For the text-containing cell, return its midpoint in [X, Y] coordinate format. 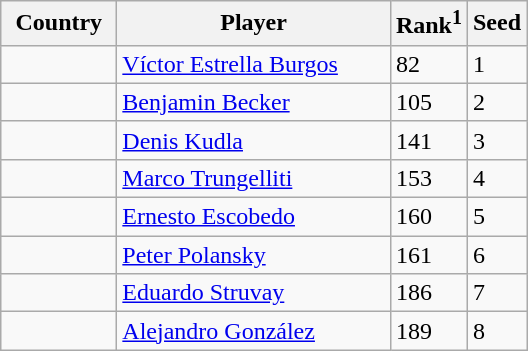
Benjamin Becker [254, 102]
3 [496, 140]
Player [254, 24]
Ernesto Escobedo [254, 217]
Seed [496, 24]
8 [496, 331]
Denis Kudla [254, 140]
7 [496, 293]
Marco Trungelliti [254, 178]
186 [428, 293]
Peter Polansky [254, 255]
141 [428, 140]
Alejandro González [254, 331]
189 [428, 331]
161 [428, 255]
6 [496, 255]
Rank1 [428, 24]
82 [428, 64]
153 [428, 178]
Víctor Estrella Burgos [254, 64]
105 [428, 102]
1 [496, 64]
4 [496, 178]
Eduardo Struvay [254, 293]
160 [428, 217]
2 [496, 102]
Country [59, 24]
5 [496, 217]
